From the cell containing the given text, extract its center point as (X, Y) coordinate. 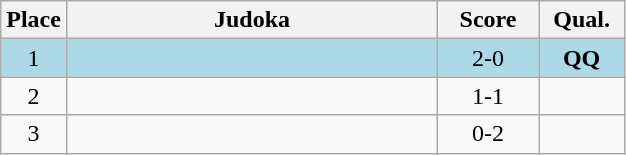
2 (34, 96)
1-1 (488, 96)
QQ (582, 58)
2-0 (488, 58)
1 (34, 58)
Score (488, 20)
3 (34, 134)
0-2 (488, 134)
Judoka (252, 20)
Place (34, 20)
Qual. (582, 20)
